From the cell containing the given text, extract its center point as (x, y) coordinate. 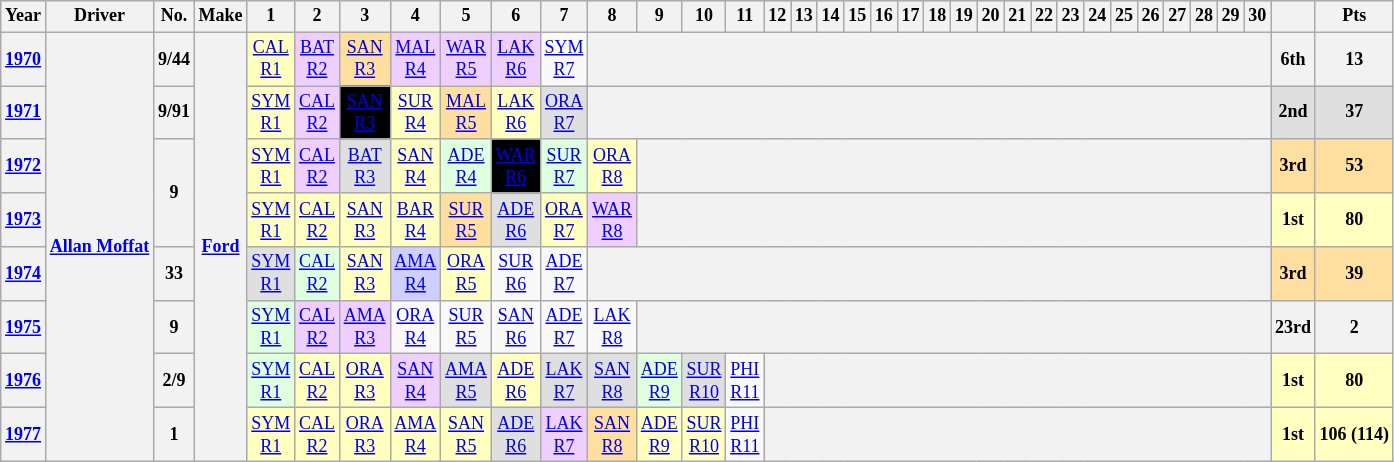
BATR2 (318, 59)
SURR7 (564, 166)
6 (516, 16)
23 (1070, 16)
BATR3 (364, 166)
14 (830, 16)
8 (612, 16)
39 (1354, 274)
5 (466, 16)
10 (704, 16)
106 (114) (1354, 435)
6th (1294, 59)
Pts (1354, 16)
BARR4 (416, 220)
MALR4 (416, 59)
ADER4 (466, 166)
1974 (24, 274)
4 (416, 16)
1973 (24, 220)
SANR6 (516, 327)
26 (1150, 16)
1977 (24, 435)
WARR5 (466, 59)
Driver (99, 16)
WARR6 (516, 166)
SYMR7 (564, 59)
Year (24, 16)
1972 (24, 166)
17 (910, 16)
21 (1018, 16)
1971 (24, 113)
2nd (1294, 113)
16 (884, 16)
WARR8 (612, 220)
9/44 (174, 59)
15 (858, 16)
ORAR4 (416, 327)
MALR5 (466, 113)
33 (174, 274)
1976 (24, 381)
18 (938, 16)
AMAR3 (364, 327)
2/9 (174, 381)
1975 (24, 327)
28 (1204, 16)
SURR4 (416, 113)
SURR6 (516, 274)
37 (1354, 113)
9/91 (174, 113)
20 (990, 16)
CALR1 (271, 59)
Allan Moffat (99, 246)
22 (1044, 16)
SANR5 (466, 435)
25 (1124, 16)
1970 (24, 59)
24 (1098, 16)
27 (1178, 16)
Ford (220, 246)
12 (778, 16)
7 (564, 16)
53 (1354, 166)
LAKR8 (612, 327)
No. (174, 16)
Make (220, 16)
11 (745, 16)
3 (364, 16)
ORAR5 (466, 274)
AMAR5 (466, 381)
ORAR8 (612, 166)
19 (964, 16)
29 (1230, 16)
30 (1258, 16)
23rd (1294, 327)
